Scan for the cell matching the given text and deliver its (x, y) coordinate at center. 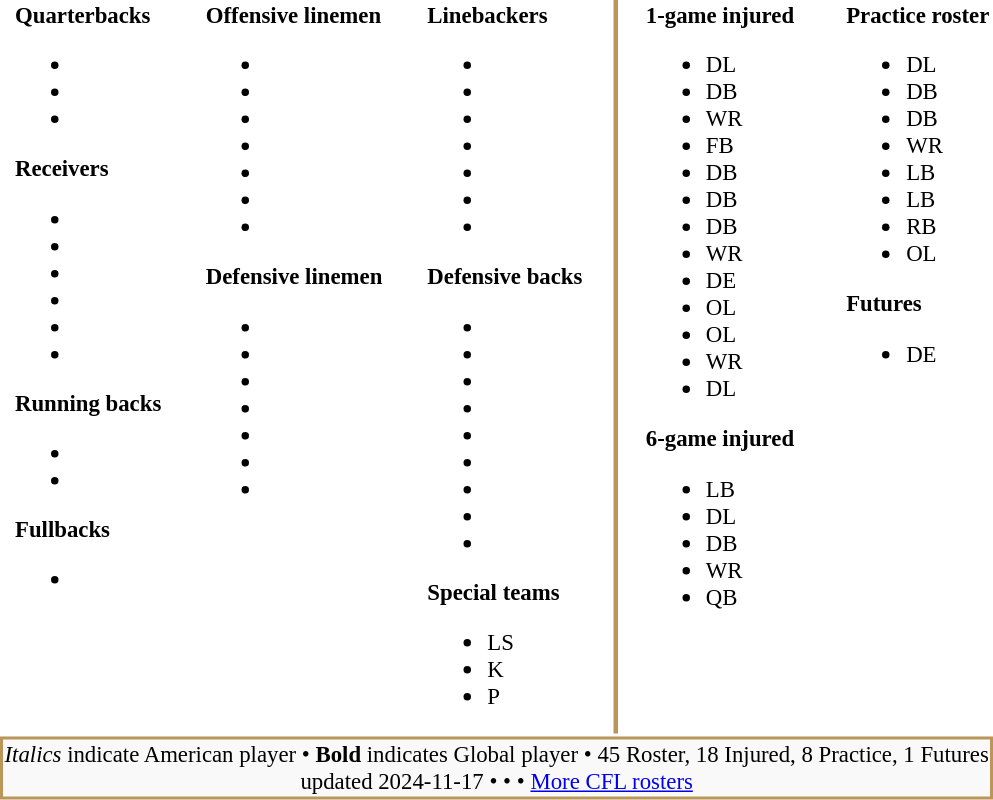
LinebackersDefensive backsSpecial teams LS K P (506, 367)
QuarterbacksReceiversRunning backsFullbacks (90, 367)
1-game injured DL DB WR FB DB DB DB WR DE OL OL WR DL6-game injured LB DL DB WR QB (721, 367)
Offensive linemenDefensive linemen (296, 367)
